Locate the cell with the specified text and output its (x, y) center coordinate. 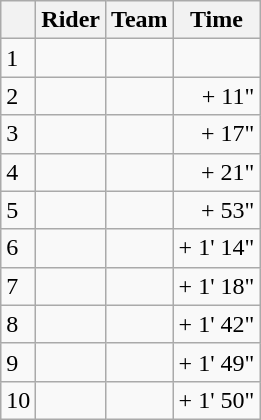
Time (216, 20)
6 (18, 248)
+ 1' 49" (216, 362)
+ 17" (216, 134)
+ 1' 18" (216, 286)
10 (18, 400)
3 (18, 134)
Rider (71, 20)
1 (18, 58)
+ 53" (216, 210)
+ 1' 50" (216, 400)
+ 1' 14" (216, 248)
+ 1' 42" (216, 324)
+ 21" (216, 172)
2 (18, 96)
7 (18, 286)
5 (18, 210)
8 (18, 324)
Team (140, 20)
9 (18, 362)
4 (18, 172)
+ 11" (216, 96)
